Scan for the cell matching the given text and deliver its (X, Y) coordinate at center. 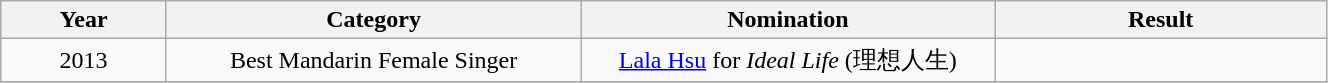
Year (84, 20)
Nomination (788, 20)
Best Mandarin Female Singer (373, 60)
Result (1160, 20)
Category (373, 20)
2013 (84, 60)
Lala Hsu for Ideal Life (理想人生) (788, 60)
